Capture the cell that displays the provided text and extract its [X, Y] central coordinate. 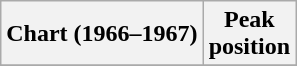
Chart (1966–1967) [102, 34]
Peakposition [249, 34]
